Determine the [X, Y] coordinate at the center of the cell enclosing the given text.  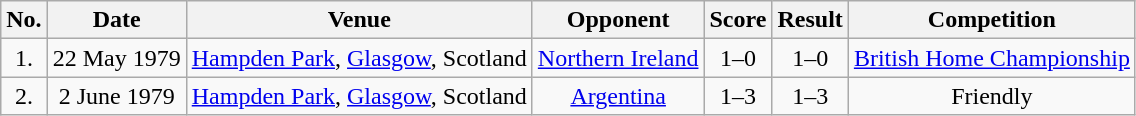
Competition [992, 20]
Opponent [618, 20]
2 June 1979 [116, 96]
2. [24, 96]
Northern Ireland [618, 58]
Argentina [618, 96]
Result [810, 20]
22 May 1979 [116, 58]
Score [738, 20]
Venue [359, 20]
1. [24, 58]
No. [24, 20]
Date [116, 20]
British Home Championship [992, 58]
Friendly [992, 96]
